Identify which cell holds the provided text, then report its [x, y] central coordinate. 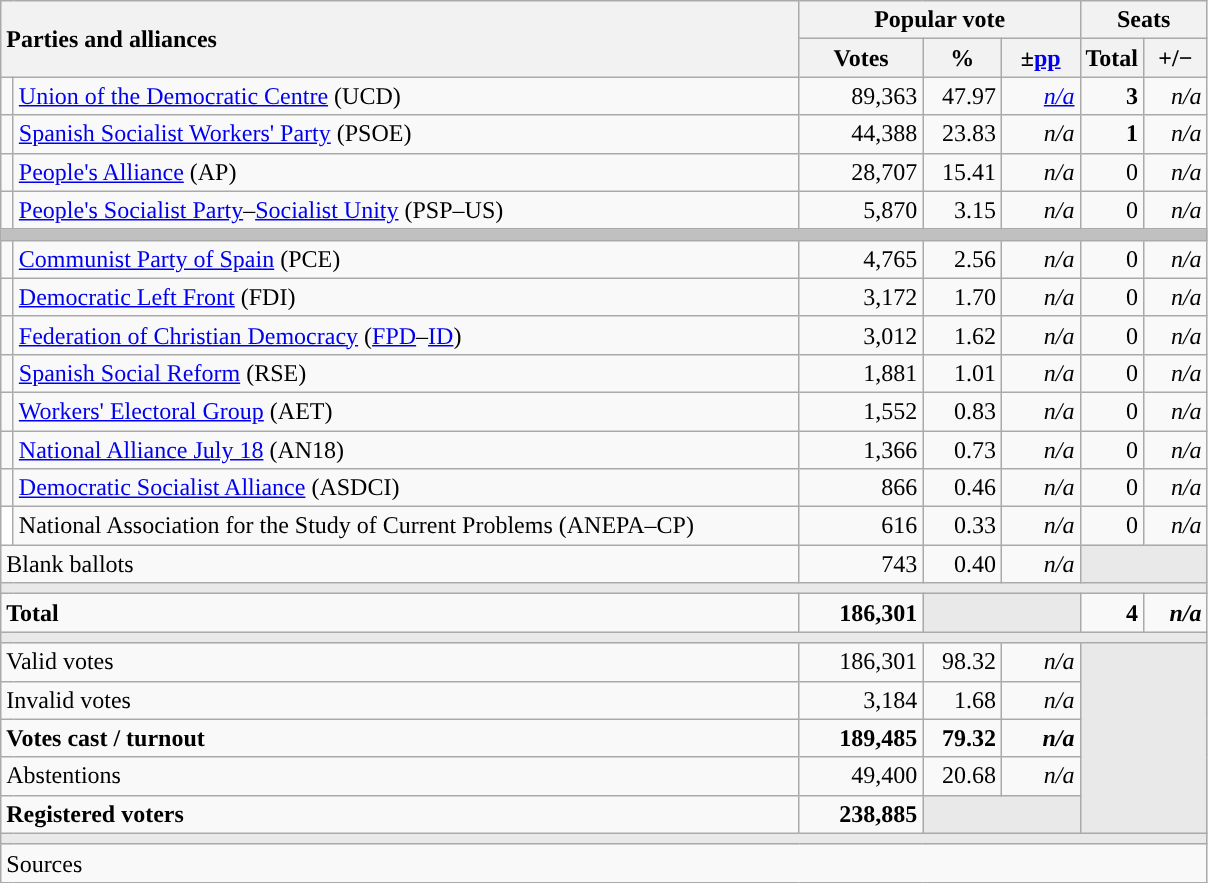
1.62 [962, 335]
28,707 [861, 172]
3 [1112, 96]
47.97 [962, 96]
Sources [604, 863]
1.68 [962, 700]
189,485 [861, 738]
3.15 [962, 210]
23.83 [962, 134]
44,388 [861, 134]
0.33 [962, 526]
Invalid votes [400, 700]
79.32 [962, 738]
1,552 [861, 411]
% [962, 58]
Workers' Electoral Group (AET) [406, 411]
743 [861, 564]
Blank ballots [400, 564]
0.40 [962, 564]
1.70 [962, 297]
20.68 [962, 776]
National Association for the Study of Current Problems (ANEPA–CP) [406, 526]
Democratic Left Front (FDI) [406, 297]
616 [861, 526]
Federation of Christian Democracy (FPD–ID) [406, 335]
866 [861, 488]
Parties and alliances [400, 39]
15.41 [962, 172]
0.46 [962, 488]
89,363 [861, 96]
3,012 [861, 335]
1,366 [861, 449]
Spanish Social Reform (RSE) [406, 373]
98.32 [962, 662]
Valid votes [400, 662]
Votes [861, 58]
0.83 [962, 411]
Popular vote [940, 20]
1,881 [861, 373]
People's Socialist Party–Socialist Unity (PSP–US) [406, 210]
+/− [1176, 58]
Registered voters [400, 814]
Votes cast / turnout [400, 738]
Democratic Socialist Alliance (ASDCI) [406, 488]
3,172 [861, 297]
1 [1112, 134]
Spanish Socialist Workers' Party (PSOE) [406, 134]
238,885 [861, 814]
Union of the Democratic Centre (UCD) [406, 96]
0.73 [962, 449]
5,870 [861, 210]
Abstentions [400, 776]
Seats [1144, 20]
People's Alliance (AP) [406, 172]
±pp [1040, 58]
3,184 [861, 700]
4 [1112, 613]
4,765 [861, 259]
49,400 [861, 776]
National Alliance July 18 (AN18) [406, 449]
Communist Party of Spain (PCE) [406, 259]
2.56 [962, 259]
1.01 [962, 373]
